Extract the (X, Y) coordinate from the center of the cell holding the provided text.  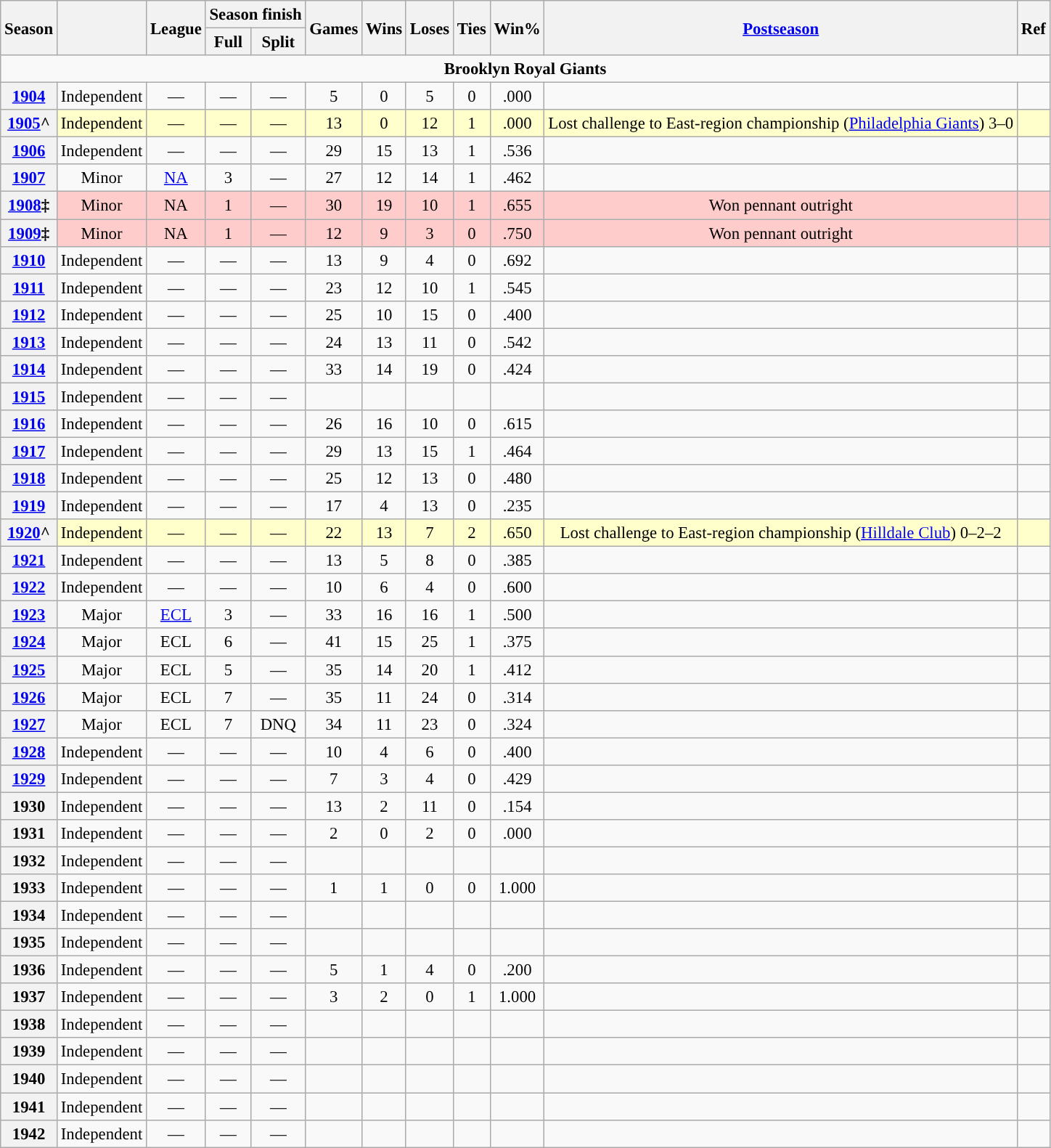
26 (334, 424)
.324 (517, 724)
41 (334, 643)
.412 (517, 669)
Season finish (255, 15)
1926 (29, 697)
.385 (517, 561)
20 (430, 669)
1935 (29, 943)
34 (334, 724)
1915 (29, 396)
.750 (517, 233)
.615 (517, 424)
Ref (1034, 28)
.462 (517, 178)
Season (29, 28)
1921 (29, 561)
.500 (517, 615)
Ties (472, 28)
1916 (29, 424)
.235 (517, 506)
1910 (29, 260)
1936 (29, 970)
Lost challenge to East-region championship (Hilldale Club) 0–2–2 (781, 533)
1912 (29, 314)
1928 (29, 752)
1917 (29, 451)
.542 (517, 342)
1939 (29, 1052)
.429 (517, 779)
1929 (29, 779)
.200 (517, 970)
.464 (517, 451)
League (176, 28)
1940 (29, 1079)
Loses (430, 28)
1933 (29, 888)
Postseason (781, 28)
1923 (29, 615)
1938 (29, 1025)
.600 (517, 587)
DNQ (279, 724)
8 (430, 561)
1913 (29, 342)
Win% (517, 28)
1905^ (29, 123)
1931 (29, 834)
.314 (517, 697)
.650 (517, 533)
.545 (517, 288)
Full (228, 42)
1914 (29, 370)
1911 (29, 288)
1934 (29, 916)
1904 (29, 97)
Wins (385, 28)
Brooklyn Royal Giants (525, 69)
1918 (29, 479)
27 (334, 178)
.375 (517, 643)
.692 (517, 260)
30 (334, 205)
1920^ (29, 533)
Lost challenge to East-region championship (Philadelphia Giants) 3–0 (781, 123)
1927 (29, 724)
.480 (517, 479)
1909‡ (29, 233)
Split (279, 42)
22 (334, 533)
1932 (29, 860)
17 (334, 506)
1919 (29, 506)
1941 (29, 1107)
.536 (517, 151)
.154 (517, 806)
1937 (29, 997)
1908‡ (29, 205)
Games (334, 28)
1907 (29, 178)
1925 (29, 669)
.655 (517, 205)
.424 (517, 370)
1924 (29, 643)
1906 (29, 151)
1942 (29, 1133)
1922 (29, 587)
1930 (29, 806)
